For the text-containing cell, return its midpoint in (x, y) coordinate format. 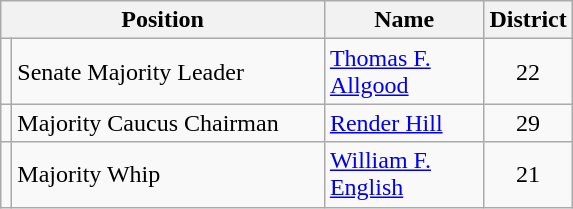
Thomas F. Allgood (404, 72)
Position (163, 20)
Majority Whip (168, 174)
22 (528, 72)
Majority Caucus Chairman (168, 123)
District (528, 20)
William F. English (404, 174)
21 (528, 174)
Name (404, 20)
Senate Majority Leader (168, 72)
29 (528, 123)
Render Hill (404, 123)
